Capture the cell that displays the provided text and extract its (x, y) central coordinate. 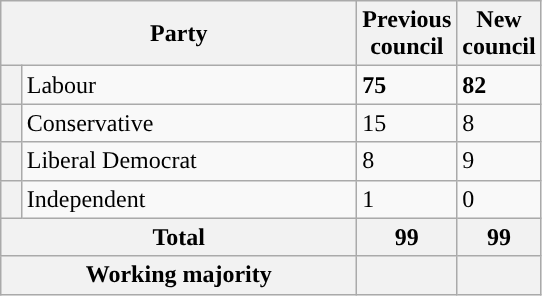
15 (407, 123)
Conservative (189, 123)
Labour (189, 85)
82 (499, 85)
Liberal Democrat (189, 161)
Party (179, 34)
New council (499, 34)
1 (407, 199)
75 (407, 85)
9 (499, 161)
0 (499, 199)
Total (179, 237)
Independent (189, 199)
Previous council (407, 34)
Working majority (179, 275)
